From the cell containing the given text, extract its center point as [x, y] coordinate. 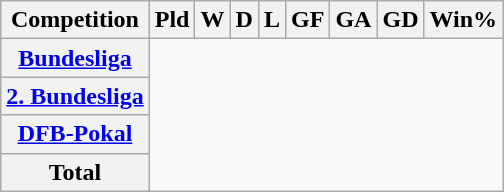
L [272, 20]
GD [400, 20]
Total [75, 172]
GA [354, 20]
Win% [464, 20]
D [244, 20]
W [212, 20]
Pld [172, 20]
2. Bundesliga [75, 96]
Bundesliga [75, 58]
Competition [75, 20]
DFB-Pokal [75, 134]
GF [307, 20]
